Capture the cell that displays the provided text and extract its [X, Y] central coordinate. 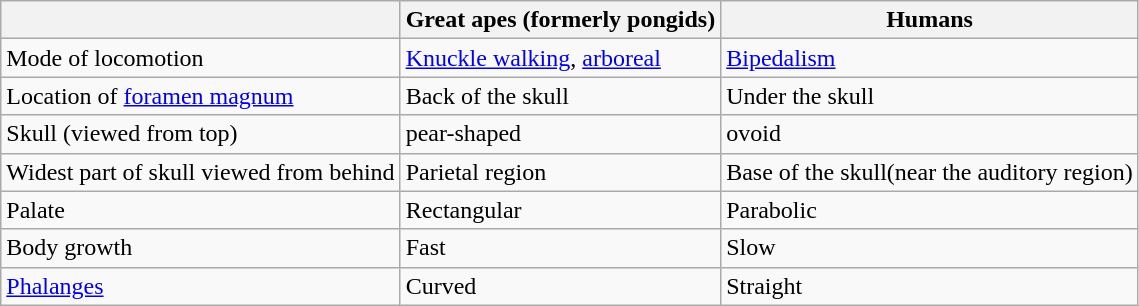
ovoid [930, 134]
Parabolic [930, 210]
Curved [560, 286]
Slow [930, 248]
Under the skull [930, 96]
Skull (viewed from top) [200, 134]
Great apes (formerly pongids) [560, 20]
Bipedalism [930, 58]
Fast [560, 248]
Back of the skull [560, 96]
Parietal region [560, 172]
Knuckle walking, arboreal [560, 58]
Rectangular [560, 210]
Phalanges [200, 286]
pear-shaped [560, 134]
Humans [930, 20]
Base of the skull(near the auditory region) [930, 172]
Widest part of skull viewed from behind [200, 172]
Straight [930, 286]
Mode of locomotion [200, 58]
Palate [200, 210]
Location of foramen magnum [200, 96]
Body growth [200, 248]
